For the text-containing cell, return its midpoint in (X, Y) coordinate format. 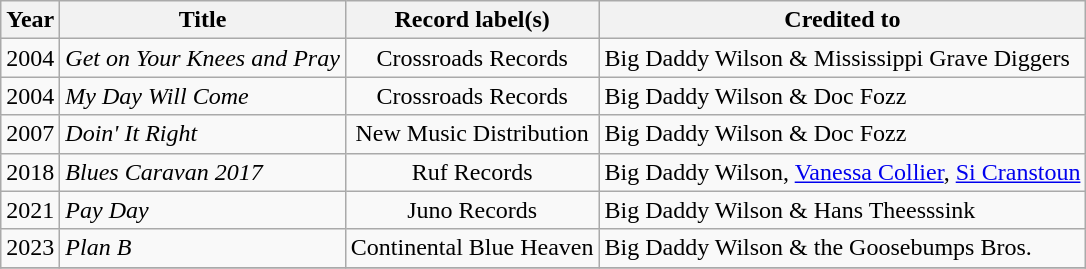
Continental Blue Heaven (472, 248)
Get on Your Knees and Pray (203, 58)
Title (203, 20)
Big Daddy Wilson & the Goosebumps Bros. (842, 248)
2007 (30, 134)
2021 (30, 210)
Big Daddy Wilson & Mississippi Grave Diggers (842, 58)
2018 (30, 172)
Ruf Records (472, 172)
Doin' It Right (203, 134)
My Day Will Come (203, 96)
Year (30, 20)
Big Daddy Wilson, Vanessa Collier, Si Cranstoun (842, 172)
Credited to (842, 20)
New Music Distribution (472, 134)
Record label(s) (472, 20)
Plan B (203, 248)
Blues Caravan 2017 (203, 172)
Pay Day (203, 210)
Big Daddy Wilson & Hans Theesssink (842, 210)
2023 (30, 248)
Juno Records (472, 210)
